Output the [x, y] coordinate of the center of the cell containing the given text.  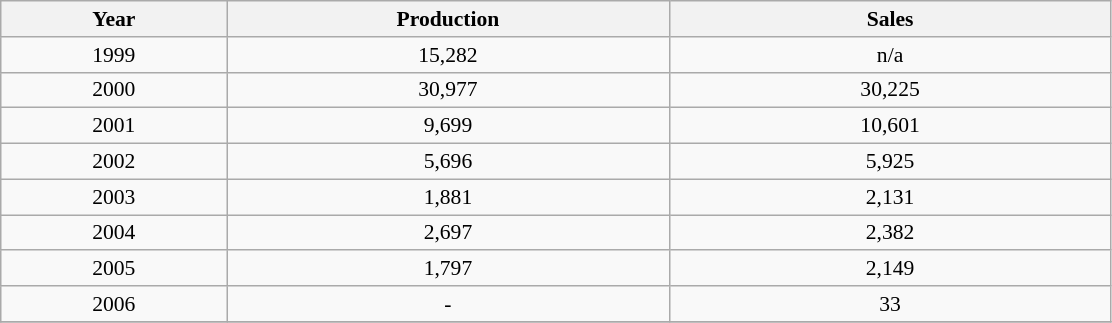
30,225 [890, 90]
1,881 [448, 197]
1,797 [448, 269]
Production [448, 19]
2002 [114, 162]
1999 [114, 55]
2006 [114, 304]
2000 [114, 90]
33 [890, 304]
2,697 [448, 233]
Year [114, 19]
2,149 [890, 269]
n/a [890, 55]
2,131 [890, 197]
5,696 [448, 162]
2005 [114, 269]
2001 [114, 126]
10,601 [890, 126]
9,699 [448, 126]
15,282 [448, 55]
5,925 [890, 162]
2004 [114, 233]
30,977 [448, 90]
Sales [890, 19]
2003 [114, 197]
2,382 [890, 233]
- [448, 304]
